For the text-containing cell, return its midpoint in (x, y) coordinate format. 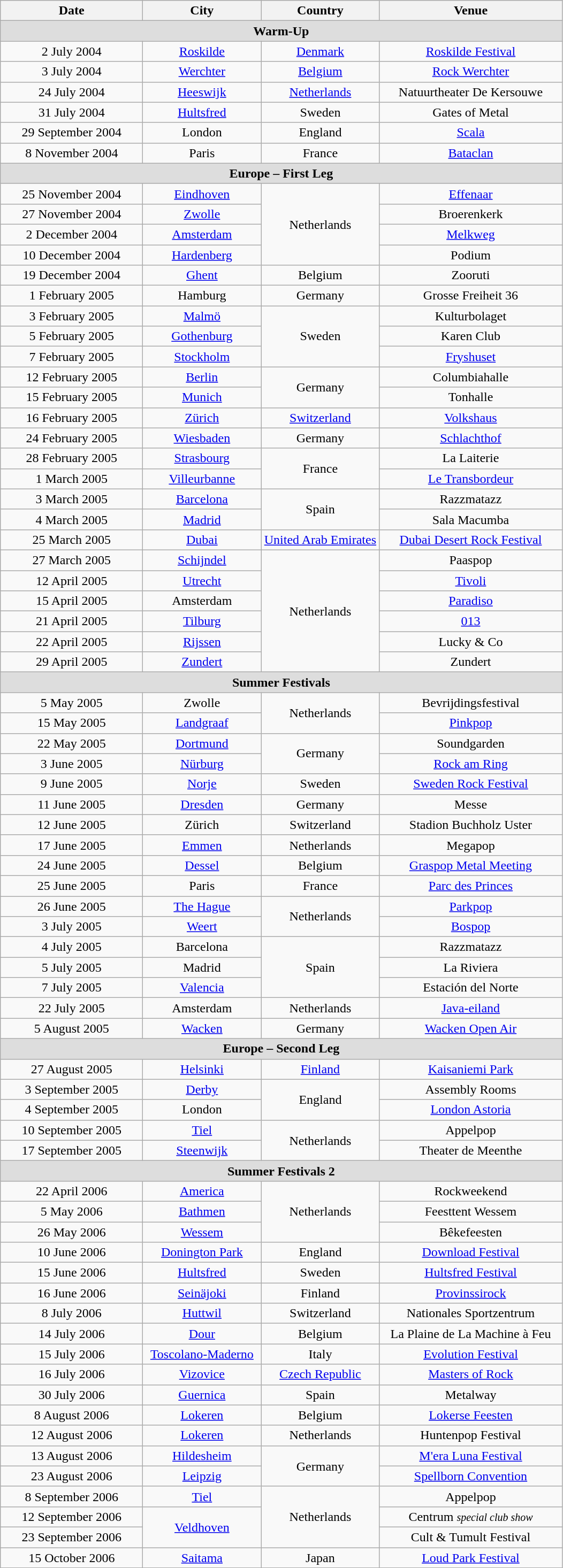
11 June 2005 (72, 804)
Derby (202, 1089)
Feesttent Wessem (471, 1211)
31 July 2004 (72, 112)
19 December 2004 (72, 275)
Utrecht (202, 580)
Bêkefeesten (471, 1232)
Dessel (202, 865)
5 May 2005 (72, 703)
5 February 2005 (72, 336)
5 May 2006 (72, 1211)
Megapop (471, 845)
22 April 2005 (72, 642)
Munich (202, 397)
Roskilde (202, 51)
25 November 2004 (72, 194)
Summer Festivals 2 (281, 1171)
Villeurbanne (202, 479)
15 April 2005 (72, 601)
12 February 2005 (72, 377)
Tivoli (471, 580)
3 March 2005 (72, 499)
Europe – Second Leg (281, 1049)
Hardenberg (202, 255)
Venue (471, 11)
Dour (202, 1334)
Theater de Meenthe (471, 1150)
16 July 2006 (72, 1374)
Wacken Open Air (471, 1028)
City (202, 11)
Kulturbolaget (471, 316)
27 November 2004 (72, 214)
Soundgarden (471, 743)
Gothenburg (202, 336)
Zooruti (471, 275)
Seinäjoki (202, 1293)
Columbiahalle (471, 377)
10 September 2005 (72, 1130)
Grosse Freiheit 36 (471, 296)
Melkweg (471, 234)
Dubai Desert Rock Festival (471, 540)
013 (471, 621)
7 July 2005 (72, 988)
22 July 2005 (72, 1008)
23 September 2006 (72, 1537)
Java-eiland (471, 1008)
Helsinki (202, 1069)
15 June 2006 (72, 1273)
Wacken (202, 1028)
La Plaine de La Machine à Feu (471, 1334)
26 May 2006 (72, 1232)
Paradiso (471, 601)
Hultsfred Festival (471, 1273)
Date (72, 11)
12 April 2005 (72, 580)
Karen Club (471, 336)
Rijssen (202, 642)
Wiesbaden (202, 438)
1 March 2005 (72, 479)
Rock Werchter (471, 72)
Parkpop (471, 906)
3 February 2005 (72, 316)
Natuurtheater De Kersouwe (471, 92)
Heeswijk (202, 92)
Leipzig (202, 1476)
Provinssirock (471, 1293)
Dresden (202, 804)
Warm-Up (281, 31)
4 September 2005 (72, 1110)
16 February 2005 (72, 418)
Berlin (202, 377)
Guernica (202, 1395)
3 June 2005 (72, 764)
Malmö (202, 316)
M'era Luna Festival (471, 1456)
22 May 2005 (72, 743)
22 April 2006 (72, 1191)
Le Transbordeur (471, 479)
16 June 2006 (72, 1293)
Roskilde Festival (471, 51)
13 August 2006 (72, 1456)
Messe (471, 804)
Tonhalle (471, 397)
Lokerse Feesten (471, 1415)
8 November 2004 (72, 153)
21 April 2005 (72, 621)
1 February 2005 (72, 296)
29 April 2005 (72, 662)
Rock am Ring (471, 764)
Weert (202, 927)
23 August 2006 (72, 1476)
15 May 2005 (72, 723)
Sweden Rock Festival (471, 784)
Masters of Rock (471, 1374)
Steenwijk (202, 1150)
24 July 2004 (72, 92)
3 July 2004 (72, 72)
Dortmund (202, 743)
Bevrijdingsfestival (471, 703)
Huntenpop Festival (471, 1435)
Volkshaus (471, 418)
Hildesheim (202, 1456)
Tilburg (202, 621)
8 August 2006 (72, 1415)
17 September 2005 (72, 1150)
26 June 2005 (72, 906)
4 March 2005 (72, 519)
3 September 2005 (72, 1089)
Schijndel (202, 560)
25 March 2005 (72, 540)
24 February 2005 (72, 438)
27 August 2005 (72, 1069)
12 September 2006 (72, 1517)
24 June 2005 (72, 865)
Landgraaf (202, 723)
Kaisaniemi Park (471, 1069)
2 July 2004 (72, 51)
Hamburg (202, 296)
La Laiterie (471, 458)
Fryshuset (471, 357)
Nationales Sportzentrum (471, 1313)
Eindhoven (202, 194)
Cult & Tumult Festival (471, 1537)
Strasbourg (202, 458)
Podium (471, 255)
14 July 2006 (72, 1334)
15 October 2006 (72, 1558)
London Astoria (471, 1110)
Pinkpop (471, 723)
5 August 2005 (72, 1028)
5 July 2005 (72, 967)
8 September 2006 (72, 1496)
Scala (471, 133)
Huttwil (202, 1313)
9 June 2005 (72, 784)
Stockholm (202, 357)
Emmen (202, 845)
27 March 2005 (72, 560)
Country (320, 11)
United Arab Emirates (320, 540)
15 July 2006 (72, 1354)
Norje (202, 784)
12 June 2005 (72, 825)
Bospop (471, 927)
Estación del Norte (471, 988)
Veldhoven (202, 1527)
Ghent (202, 275)
29 September 2004 (72, 133)
17 June 2005 (72, 845)
Sala Macumba (471, 519)
Gates of Metal (471, 112)
Bathmen (202, 1211)
Graspop Metal Meeting (471, 865)
Rockweekend (471, 1191)
Vizovice (202, 1374)
Denmark (320, 51)
8 July 2006 (72, 1313)
Summer Festivals (281, 682)
Lucky & Co (471, 642)
America (202, 1191)
Effenaar (471, 194)
Werchter (202, 72)
15 February 2005 (72, 397)
The Hague (202, 906)
Wessem (202, 1232)
Saitama (202, 1558)
10 June 2006 (72, 1252)
Donington Park (202, 1252)
Metalway (471, 1395)
2 December 2004 (72, 234)
Loud Park Festival (471, 1558)
Japan (320, 1558)
7 February 2005 (72, 357)
4 July 2005 (72, 947)
Italy (320, 1354)
Centrum special club show (471, 1517)
Bataclan (471, 153)
Toscolano-Maderno (202, 1354)
Europe – First Leg (281, 173)
Evolution Festival (471, 1354)
Assembly Rooms (471, 1089)
Paaspop (471, 560)
Parc des Princes (471, 886)
Nürburg (202, 764)
Download Festival (471, 1252)
12 August 2006 (72, 1435)
10 December 2004 (72, 255)
Stadion Buchholz Uster (471, 825)
25 June 2005 (72, 886)
28 February 2005 (72, 458)
30 July 2006 (72, 1395)
Dubai (202, 540)
3 July 2005 (72, 927)
Czech Republic (320, 1374)
Schlachthof (471, 438)
Broerenkerk (471, 214)
Valencia (202, 988)
Spellborn Convention (471, 1476)
La Riviera (471, 967)
